For the text-containing cell, return its midpoint in (X, Y) coordinate format. 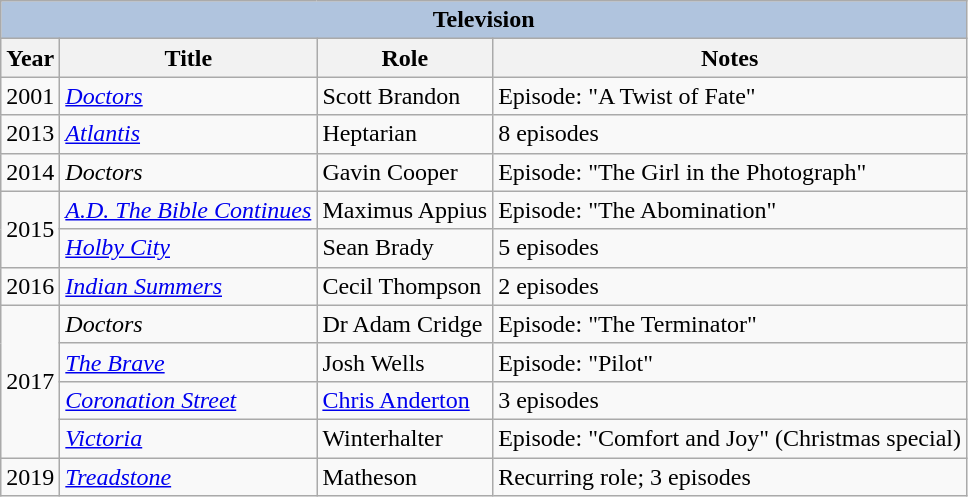
Dr Adam Cridge (405, 324)
2013 (30, 134)
Episode: "The Girl in the Photograph" (730, 172)
Indian Summers (188, 286)
Sean Brady (405, 248)
Episode: "Pilot" (730, 362)
Scott Brandon (405, 96)
The Brave (188, 362)
Episode: "The Abomination" (730, 210)
Maximus Appius (405, 210)
Winterhalter (405, 438)
Josh Wells (405, 362)
2016 (30, 286)
Coronation Street (188, 400)
Chris Anderton (405, 400)
Year (30, 58)
8 episodes (730, 134)
Episode: "The Terminator" (730, 324)
Notes (730, 58)
2015 (30, 229)
Television (484, 20)
2014 (30, 172)
Heptarian (405, 134)
2001 (30, 96)
2019 (30, 477)
Title (188, 58)
2 episodes (730, 286)
Episode: "A Twist of Fate" (730, 96)
Matheson (405, 477)
Cecil Thompson (405, 286)
Treadstone (188, 477)
Role (405, 58)
A.D. The Bible Continues (188, 210)
3 episodes (730, 400)
2017 (30, 381)
Atlantis (188, 134)
Victoria (188, 438)
Gavin Cooper (405, 172)
Holby City (188, 248)
Episode: "Comfort and Joy" (Christmas special) (730, 438)
5 episodes (730, 248)
Recurring role; 3 episodes (730, 477)
